Return [X, Y] of the center of cell containing provided text 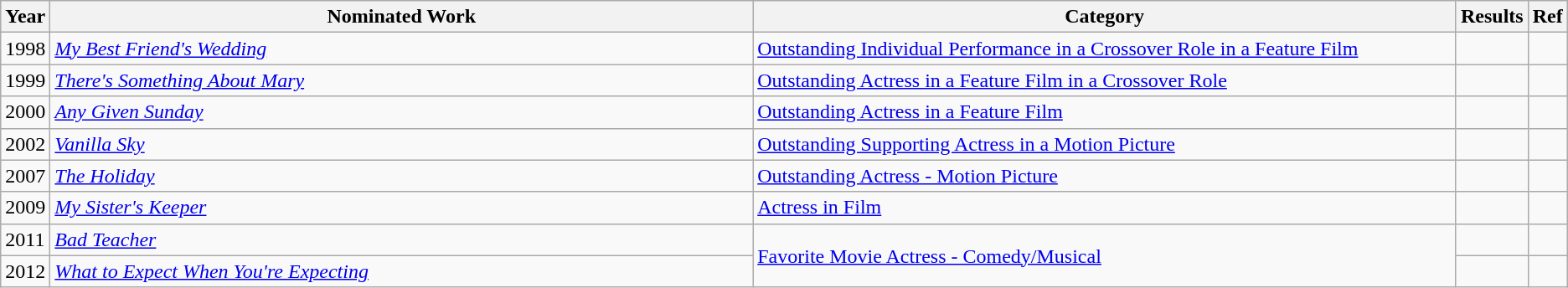
Nominated Work [402, 17]
Category [1105, 17]
Outstanding Individual Performance in a Crossover Role in a Feature Film [1105, 49]
Outstanding Supporting Actress in a Motion Picture [1105, 144]
1998 [25, 49]
My Sister's Keeper [402, 208]
My Best Friend's Wedding [402, 49]
Ref [1548, 17]
2000 [25, 112]
2012 [25, 271]
Results [1492, 17]
Favorite Movie Actress - Comedy/Musical [1105, 255]
There's Something About Mary [402, 80]
Actress in Film [1105, 208]
Vanilla Sky [402, 144]
1999 [25, 80]
Outstanding Actress - Motion Picture [1105, 176]
2007 [25, 176]
Year [25, 17]
Any Given Sunday [402, 112]
Outstanding Actress in a Feature Film [1105, 112]
The Holiday [402, 176]
Outstanding Actress in a Feature Film in a Crossover Role [1105, 80]
2002 [25, 144]
2009 [25, 208]
Bad Teacher [402, 239]
What to Expect When You're Expecting [402, 271]
2011 [25, 239]
